Return the (X, Y) coordinate for the center point of the cell that contains the specified text.  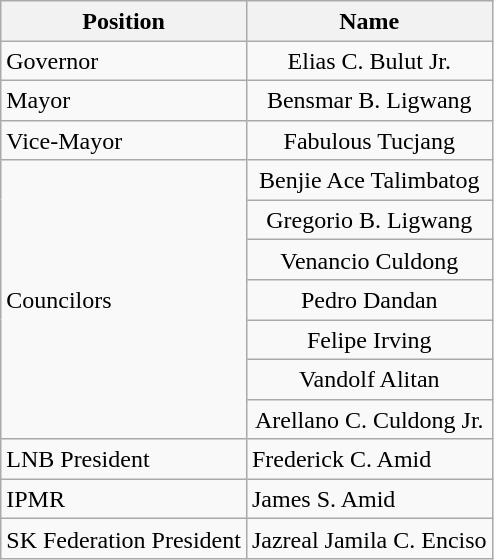
Councilors (124, 300)
IPMR (124, 499)
Mayor (124, 100)
Felipe Irving (369, 340)
Elias C. Bulut Jr. (369, 61)
Vice-Mayor (124, 140)
Frederick C. Amid (369, 459)
Benjie Ace Talimbatog (369, 180)
Bensmar B. Ligwang (369, 100)
Jazreal Jamila C. Enciso (369, 539)
SK Federation President (124, 539)
Governor (124, 61)
Venancio Culdong (369, 260)
Gregorio B. Ligwang (369, 220)
Position (124, 21)
Fabulous Tucjang (369, 140)
Vandolf Alitan (369, 379)
Arellano C. Culdong Jr. (369, 419)
James S. Amid (369, 499)
Pedro Dandan (369, 300)
Name (369, 21)
LNB President (124, 459)
